Detect which cell encompasses the target text, then output its (X, Y) center coordinate. 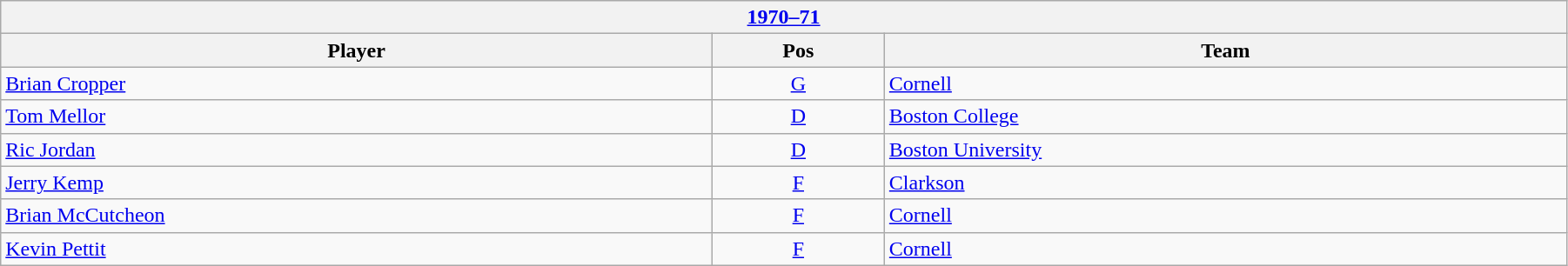
Kevin Pettit (357, 249)
Player (357, 50)
G (798, 83)
Boston College (1225, 116)
Jerry Kemp (357, 183)
1970–71 (784, 17)
Clarkson (1225, 183)
Pos (798, 50)
Tom Mellor (357, 116)
Boston University (1225, 150)
Ric Jordan (357, 150)
Brian McCutcheon (357, 216)
Team (1225, 50)
Brian Cropper (357, 83)
